Extract the [X, Y] coordinate from the center of the cell holding the provided text.  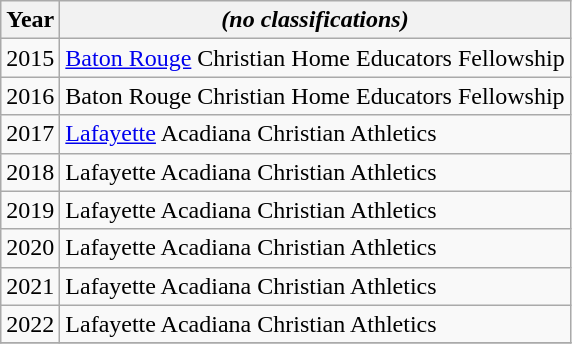
2020 [30, 248]
(no classifications) [315, 20]
Year [30, 20]
2016 [30, 96]
2019 [30, 210]
2018 [30, 172]
2015 [30, 58]
2017 [30, 134]
2021 [30, 286]
2022 [30, 324]
